Extract the [x, y] coordinate from the center of the cell holding the provided text.  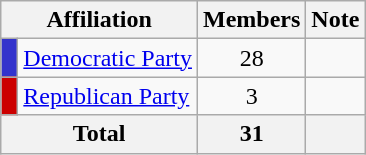
3 [251, 96]
Republican Party [108, 96]
Democratic Party [108, 58]
Members [251, 20]
Affiliation [100, 20]
28 [251, 58]
Note [336, 20]
Total [100, 134]
31 [251, 134]
